Identify which cell holds the provided text, then report its (X, Y) central coordinate. 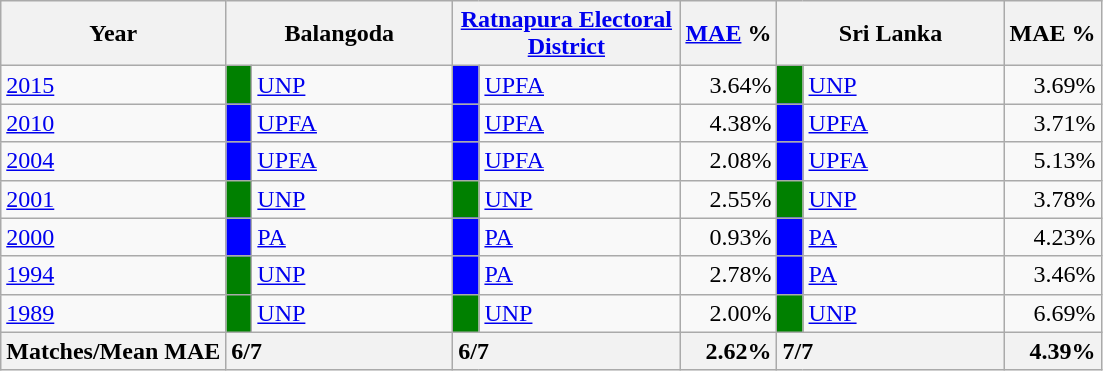
2.55% (728, 199)
Ratnapura Electoral District (566, 34)
2001 (114, 199)
5.13% (1052, 161)
Sri Lanka (890, 34)
3.71% (1052, 123)
1989 (114, 313)
6.69% (1052, 313)
Balangoda (340, 34)
Year (114, 34)
3.78% (1052, 199)
2000 (114, 237)
2.78% (728, 275)
4.39% (1052, 351)
3.69% (1052, 85)
7/7 (890, 351)
Matches/Mean MAE (114, 351)
3.46% (1052, 275)
2004 (114, 161)
2015 (114, 85)
2.00% (728, 313)
2.62% (728, 351)
1994 (114, 275)
2.08% (728, 161)
0.93% (728, 237)
4.23% (1052, 237)
4.38% (728, 123)
2010 (114, 123)
3.64% (728, 85)
